Extract the (X, Y) coordinate from the center of the cell holding the provided text.  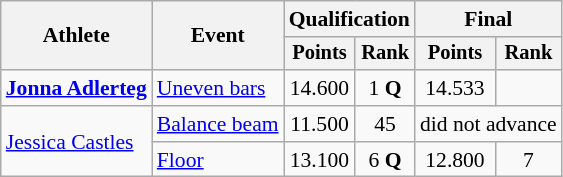
Uneven bars (218, 88)
Qualification (350, 19)
Balance beam (218, 124)
Athlete (76, 36)
Final (488, 19)
did not advance (488, 124)
1 Q (385, 88)
45 (385, 124)
Jonna Adlerteg (76, 88)
Jessica Castles (76, 142)
14.600 (320, 88)
11.500 (320, 124)
Event (218, 36)
14.533 (455, 88)
